Return the [x, y] coordinate for the center point of the cell that contains the specified text.  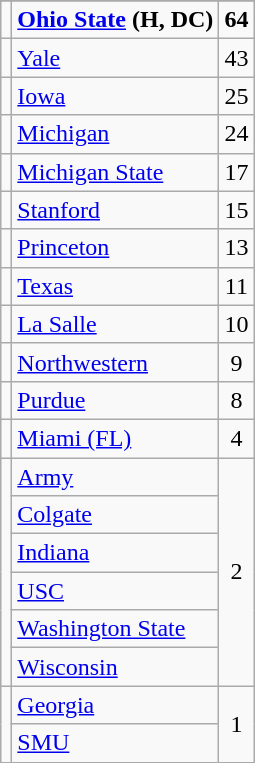
13 [236, 248]
Georgia [116, 705]
11 [236, 286]
Purdue [116, 400]
15 [236, 210]
17 [236, 172]
Yale [116, 58]
Wisconsin [116, 667]
SMU [116, 743]
1 [236, 724]
64 [236, 20]
9 [236, 362]
Ohio State (H, DC) [116, 20]
24 [236, 134]
4 [236, 438]
La Salle [116, 324]
25 [236, 96]
Michigan State [116, 172]
Iowa [116, 96]
Indiana [116, 553]
Miami (FL) [116, 438]
2 [236, 572]
Army [116, 477]
Colgate [116, 515]
Princeton [116, 248]
Michigan [116, 134]
Washington State [116, 629]
43 [236, 58]
USC [116, 591]
Texas [116, 286]
8 [236, 400]
10 [236, 324]
Northwestern [116, 362]
Stanford [116, 210]
